Pinpoint the cell where the given text exists, returning its (x, y) midpoint coordinate. 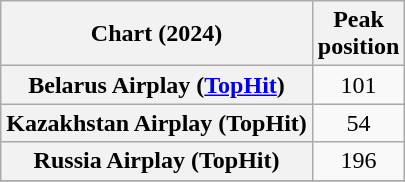
Chart (2024) (157, 34)
Russia Airplay (TopHit) (157, 161)
196 (358, 161)
Belarus Airplay (TopHit) (157, 85)
Peakposition (358, 34)
101 (358, 85)
Kazakhstan Airplay (TopHit) (157, 123)
54 (358, 123)
